Provide the (x, y) coordinate of the cell's center where the given text is located.  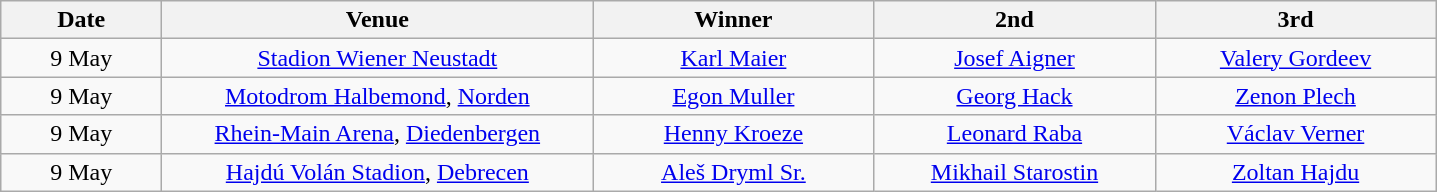
Rhein-Main Arena, Diedenbergen (378, 134)
Venue (378, 20)
Zoltan Hajdu (1296, 172)
Leonard Raba (1014, 134)
2nd (1014, 20)
Date (82, 20)
Henny Kroeze (734, 134)
Aleš Dryml Sr. (734, 172)
Zenon Plech (1296, 96)
Hajdú Volán Stadion, Debrecen (378, 172)
Mikhail Starostin (1014, 172)
3rd (1296, 20)
Egon Muller (734, 96)
Václav Verner (1296, 134)
Winner (734, 20)
Motodrom Halbemond, Norden (378, 96)
Stadion Wiener Neustadt (378, 58)
Valery Gordeev (1296, 58)
Karl Maier (734, 58)
Georg Hack (1014, 96)
Josef Aigner (1014, 58)
